Scan for the cell matching the given text and deliver its (x, y) coordinate at center. 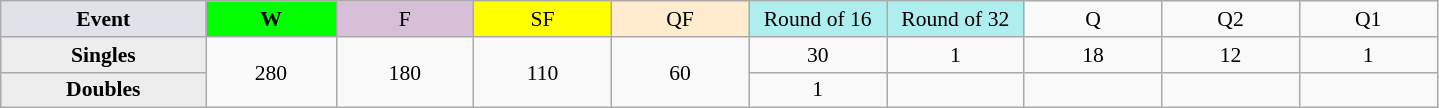
110 (543, 72)
Q1 (1368, 19)
F (405, 19)
Q (1093, 19)
SF (543, 19)
Doubles (104, 90)
Q2 (1231, 19)
Event (104, 19)
Round of 32 (955, 19)
30 (818, 55)
180 (405, 72)
12 (1231, 55)
280 (271, 72)
W (271, 19)
60 (680, 72)
Singles (104, 55)
18 (1093, 55)
QF (680, 19)
Round of 16 (818, 19)
